Output the [x, y] coordinate of the center of the cell containing the given text.  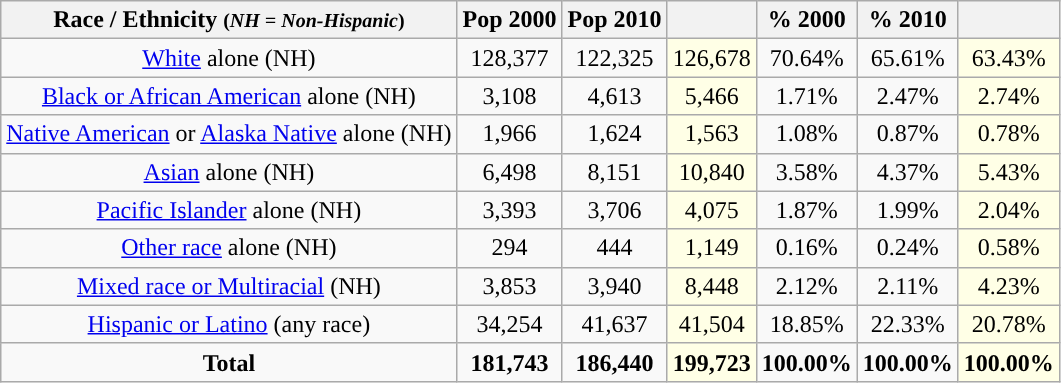
Other race alone (NH) [229, 248]
% 2000 [806, 20]
5,466 [712, 96]
Pacific Islander alone (NH) [229, 210]
63.43% [1008, 58]
Black or African American alone (NH) [229, 96]
6,498 [510, 172]
1,966 [510, 134]
20.78% [1008, 324]
3,108 [510, 96]
Asian alone (NH) [229, 172]
White alone (NH) [229, 58]
10,840 [712, 172]
0.78% [1008, 134]
8,448 [712, 286]
444 [614, 248]
22.33% [908, 324]
Pop 2010 [614, 20]
34,254 [510, 324]
3,940 [614, 286]
2.11% [908, 286]
3,393 [510, 210]
% 2010 [908, 20]
3.58% [806, 172]
Total [229, 362]
1.71% [806, 96]
2.04% [1008, 210]
294 [510, 248]
0.58% [1008, 248]
18.85% [806, 324]
126,678 [712, 58]
1.99% [908, 210]
1.08% [806, 134]
1,563 [712, 134]
199,723 [712, 362]
3,853 [510, 286]
5.43% [1008, 172]
1,624 [614, 134]
2.47% [908, 96]
1,149 [712, 248]
1.87% [806, 210]
8,151 [614, 172]
4,075 [712, 210]
70.64% [806, 58]
3,706 [614, 210]
65.61% [908, 58]
0.24% [908, 248]
Race / Ethnicity (NH = Non-Hispanic) [229, 20]
41,504 [712, 324]
2.74% [1008, 96]
4,613 [614, 96]
41,637 [614, 324]
0.16% [806, 248]
128,377 [510, 58]
186,440 [614, 362]
122,325 [614, 58]
Hispanic or Latino (any race) [229, 324]
Mixed race or Multiracial (NH) [229, 286]
4.23% [1008, 286]
181,743 [510, 362]
4.37% [908, 172]
0.87% [908, 134]
2.12% [806, 286]
Native American or Alaska Native alone (NH) [229, 134]
Pop 2000 [510, 20]
